Pinpoint the cell where the given text exists, returning its (x, y) midpoint coordinate. 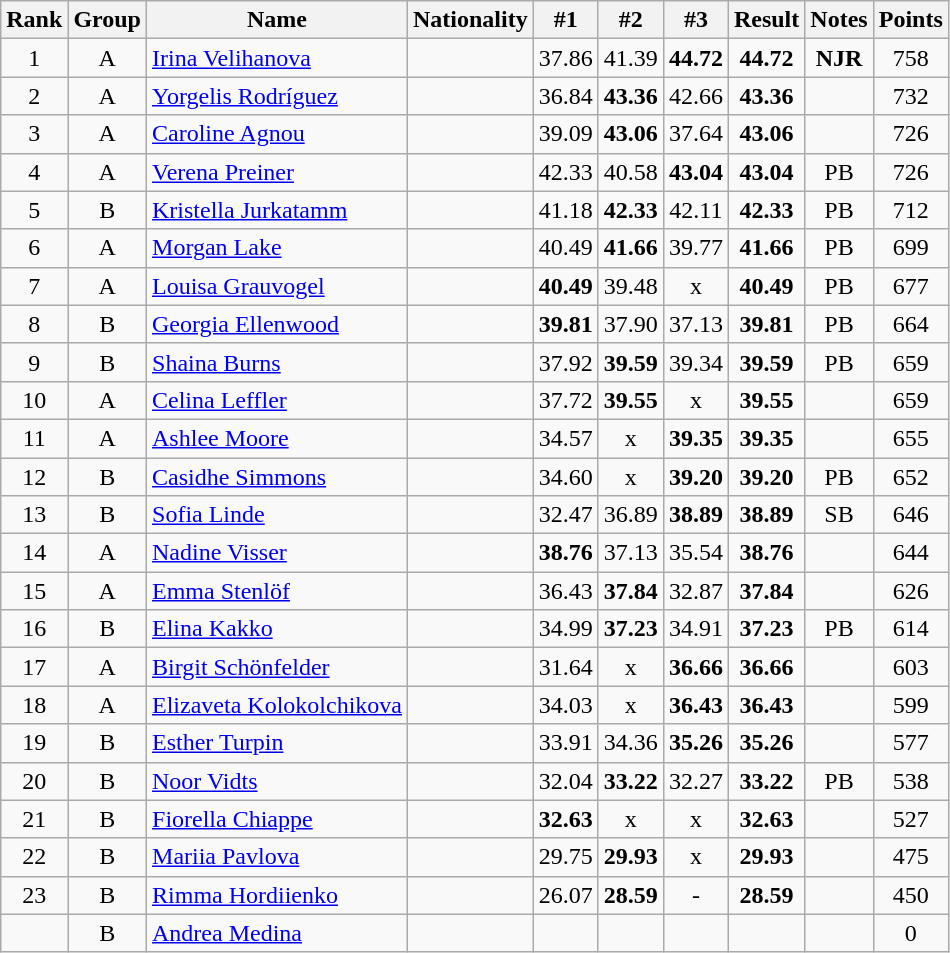
Mariia Pavlova (278, 857)
Noor Vidts (278, 781)
36.89 (630, 515)
599 (910, 705)
Louisa Grauvogel (278, 286)
Points (910, 20)
712 (910, 210)
32.27 (696, 781)
19 (34, 743)
34.36 (630, 743)
39.34 (696, 362)
Esther Turpin (278, 743)
577 (910, 743)
34.57 (566, 438)
Emma Stenlöf (278, 591)
16 (34, 629)
13 (34, 515)
Andrea Medina (278, 933)
3 (34, 134)
5 (34, 210)
Yorgelis Rodríguez (278, 96)
Sofia Linde (278, 515)
646 (910, 515)
29.75 (566, 857)
Rimma Hordiienko (278, 895)
Fiorella Chiappe (278, 819)
15 (34, 591)
40.58 (630, 172)
23 (34, 895)
34.60 (566, 477)
32.04 (566, 781)
527 (910, 819)
14 (34, 553)
32.47 (566, 515)
626 (910, 591)
41.18 (566, 210)
677 (910, 286)
0 (910, 933)
Celina Leffler (278, 400)
Ashlee Moore (278, 438)
#1 (566, 20)
12 (34, 477)
- (696, 895)
652 (910, 477)
475 (910, 857)
Caroline Agnou (278, 134)
37.90 (630, 324)
34.03 (566, 705)
Nationality (470, 20)
Elina Kakko (278, 629)
7 (34, 286)
664 (910, 324)
17 (34, 667)
699 (910, 248)
Irina Velihanova (278, 58)
1 (34, 58)
6 (34, 248)
34.99 (566, 629)
Notes (839, 20)
34.91 (696, 629)
9 (34, 362)
Birgit Schönfelder (278, 667)
31.64 (566, 667)
20 (34, 781)
450 (910, 895)
37.86 (566, 58)
Nadine Visser (278, 553)
11 (34, 438)
39.48 (630, 286)
Morgan Lake (278, 248)
#3 (696, 20)
26.07 (566, 895)
Rank (34, 20)
42.11 (696, 210)
37.92 (566, 362)
37.72 (566, 400)
32.87 (696, 591)
Result (766, 20)
Verena Preiner (278, 172)
36.84 (566, 96)
21 (34, 819)
758 (910, 58)
Name (278, 20)
37.64 (696, 134)
655 (910, 438)
41.39 (630, 58)
4 (34, 172)
33.91 (566, 743)
8 (34, 324)
39.09 (566, 134)
2 (34, 96)
644 (910, 553)
Elizaveta Kolokolchikova (278, 705)
Georgia Ellenwood (278, 324)
603 (910, 667)
Shaina Burns (278, 362)
SB (839, 515)
18 (34, 705)
42.66 (696, 96)
538 (910, 781)
Group (108, 20)
10 (34, 400)
NJR (839, 58)
614 (910, 629)
Kristella Jurkatamm (278, 210)
#2 (630, 20)
22 (34, 857)
35.54 (696, 553)
Casidhe Simmons (278, 477)
732 (910, 96)
39.77 (696, 248)
